Pinpoint the cell where the given text exists, returning its (X, Y) midpoint coordinate. 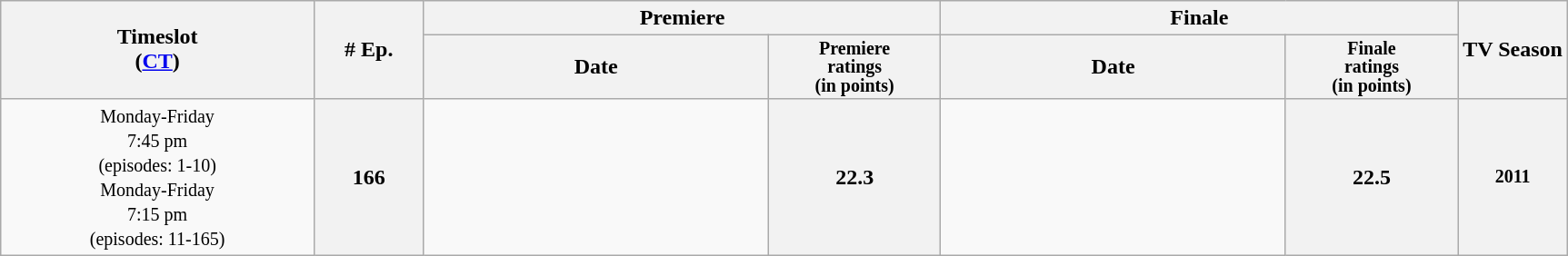
TV Season (1513, 50)
# Ep. (369, 50)
2011 (1513, 176)
Premiereratings(in points) (854, 67)
166 (369, 176)
Finale (1200, 18)
Monday-Friday7:45 pm(episodes: 1-10)Monday-Friday7:15 pm(episodes: 11-165) (158, 176)
22.5 (1372, 176)
Finaleratings(in points) (1372, 67)
Premiere (682, 18)
22.3 (854, 176)
Timeslot (CT) (158, 50)
